Determine the [X, Y] coordinate at the center of the cell enclosing the given text.  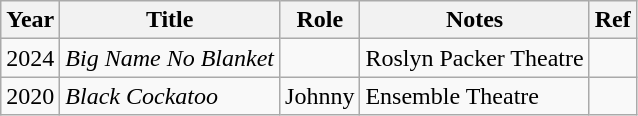
Notes [474, 20]
Ensemble Theatre [474, 96]
Johnny [320, 96]
2020 [30, 96]
2024 [30, 58]
Ref [612, 20]
Year [30, 20]
Title [170, 20]
Big Name No Blanket [170, 58]
Black Cockatoo [170, 96]
Role [320, 20]
Roslyn Packer Theatre [474, 58]
